For the text-containing cell, return its midpoint in [x, y] coordinate format. 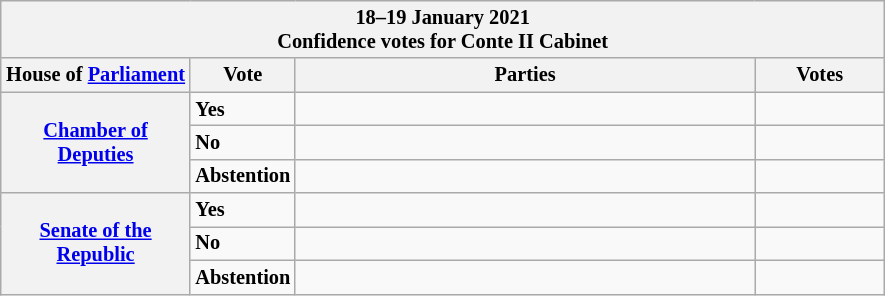
Votes [820, 75]
Chamber of Deputies [96, 142]
House of Parliament [96, 75]
Parties [525, 75]
Vote [242, 75]
Senate of the Republic [96, 244]
18–19 January 2021Confidence votes for Conte II Cabinet [443, 29]
